Return (x, y) of the center of cell containing provided text 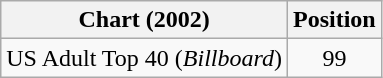
Chart (2002) (144, 20)
99 (335, 58)
Position (335, 20)
US Adult Top 40 (Billboard) (144, 58)
